Return (x, y) of the center of cell containing provided text 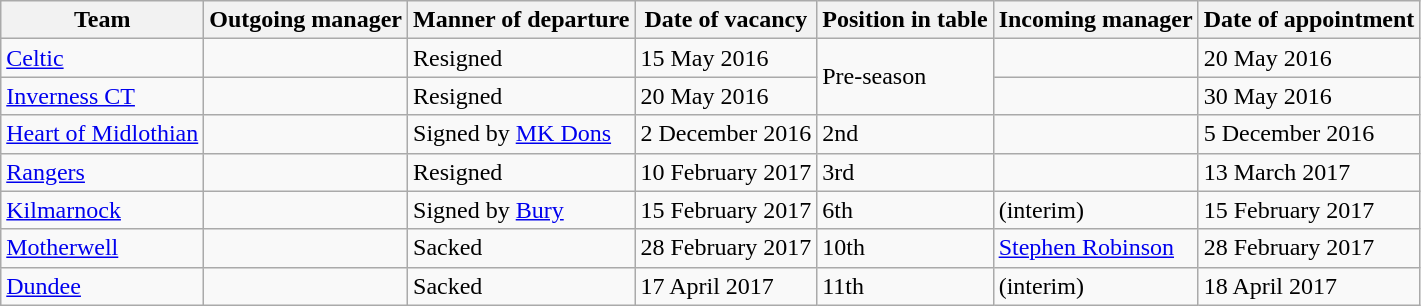
Kilmarnock (102, 210)
Date of vacancy (726, 20)
Heart of Midlothian (102, 134)
Outgoing manager (306, 20)
10 February 2017 (726, 172)
Dundee (102, 286)
Signed by MK Dons (522, 134)
Manner of departure (522, 20)
Date of appointment (1309, 20)
Signed by Bury (522, 210)
15 May 2016 (726, 58)
18 April 2017 (1309, 286)
Position in table (905, 20)
Team (102, 20)
Stephen Robinson (1096, 248)
6th (905, 210)
Rangers (102, 172)
13 March 2017 (1309, 172)
Motherwell (102, 248)
11th (905, 286)
Celtic (102, 58)
10th (905, 248)
30 May 2016 (1309, 96)
2 December 2016 (726, 134)
Pre-season (905, 77)
5 December 2016 (1309, 134)
Incoming manager (1096, 20)
2nd (905, 134)
17 April 2017 (726, 286)
3rd (905, 172)
Inverness CT (102, 96)
